For the text-containing cell, return its midpoint in (x, y) coordinate format. 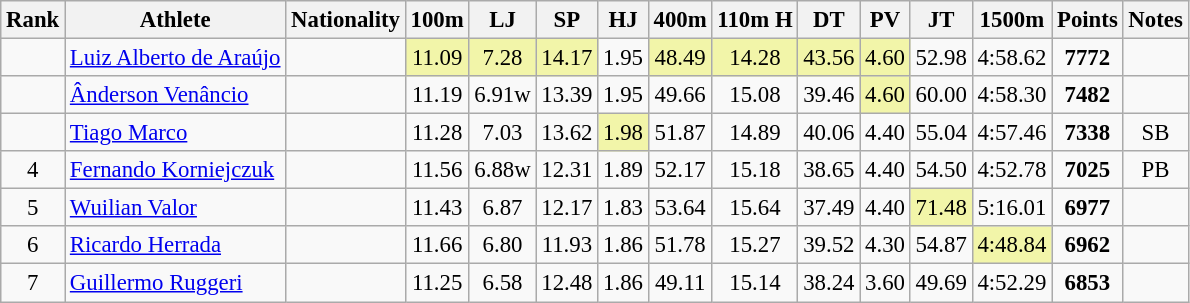
54.87 (941, 245)
6977 (1088, 208)
Luiz Alberto de Araújo (176, 58)
7025 (1088, 170)
6.80 (502, 245)
11.93 (567, 245)
71.48 (941, 208)
15.27 (755, 245)
39.46 (829, 95)
49.66 (680, 95)
7 (33, 283)
53.64 (680, 208)
Notes (1156, 20)
4:52.78 (1012, 170)
6.88w (502, 170)
13.39 (567, 95)
11.43 (437, 208)
60.00 (941, 95)
51.78 (680, 245)
DT (829, 20)
PB (1156, 170)
110m H (755, 20)
7.03 (502, 133)
11.19 (437, 95)
6.58 (502, 283)
12.48 (567, 283)
4 (33, 170)
7772 (1088, 58)
HJ (623, 20)
5:16.01 (1012, 208)
6 (33, 245)
49.69 (941, 283)
12.31 (567, 170)
7.28 (502, 58)
40.06 (829, 133)
Rank (33, 20)
15.64 (755, 208)
4:48.84 (1012, 245)
5 (33, 208)
4:58.30 (1012, 95)
Guillermo Ruggeri (176, 283)
Tiago Marco (176, 133)
1.83 (623, 208)
15.08 (755, 95)
52.17 (680, 170)
38.24 (829, 283)
39.52 (829, 245)
6.87 (502, 208)
Wuilian Valor (176, 208)
1.98 (623, 133)
37.49 (829, 208)
3.60 (885, 283)
1500m (1012, 20)
7482 (1088, 95)
JT (941, 20)
SP (567, 20)
1.89 (623, 170)
12.17 (567, 208)
14.17 (567, 58)
6.91w (502, 95)
11.09 (437, 58)
4:57.46 (1012, 133)
43.56 (829, 58)
4.30 (885, 245)
Ricardo Herrada (176, 245)
Ânderson Venâncio (176, 95)
52.98 (941, 58)
11.56 (437, 170)
15.14 (755, 283)
Athlete (176, 20)
4:52.29 (1012, 283)
55.04 (941, 133)
Points (1088, 20)
51.87 (680, 133)
6853 (1088, 283)
49.11 (680, 283)
Fernando Korniejczuk (176, 170)
15.18 (755, 170)
7338 (1088, 133)
38.65 (829, 170)
14.28 (755, 58)
6962 (1088, 245)
11.25 (437, 283)
400m (680, 20)
LJ (502, 20)
48.49 (680, 58)
11.28 (437, 133)
SB (1156, 133)
14.89 (755, 133)
Nationality (346, 20)
4:58.62 (1012, 58)
13.62 (567, 133)
PV (885, 20)
54.50 (941, 170)
11.66 (437, 245)
100m (437, 20)
